Return the [X, Y] coordinate for the center point of the cell that contains the specified text.  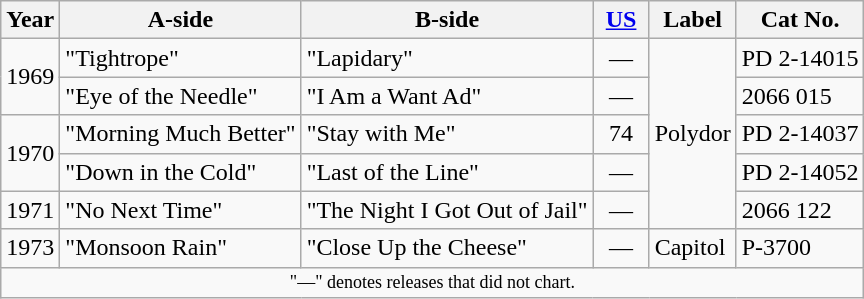
Capitol [692, 248]
"I Am a Want Ad" [447, 96]
"Morning Much Better" [180, 134]
1969 [30, 77]
Polydor [692, 134]
"Monsoon Rain" [180, 248]
"Last of the Line" [447, 172]
"Eye of the Needle" [180, 96]
2066 122 [800, 210]
Year [30, 20]
"Close Up the Cheese" [447, 248]
P-3700 [800, 248]
PD 2-14015 [800, 58]
1970 [30, 153]
"Down in the Cold" [180, 172]
74 [621, 134]
"Lapidary" [447, 58]
A-side [180, 20]
Cat No. [800, 20]
"Stay with Me" [447, 134]
US [621, 20]
PD 2-14052 [800, 172]
Label [692, 20]
"Tightrope" [180, 58]
B-side [447, 20]
2066 015 [800, 96]
1971 [30, 210]
1973 [30, 248]
"—" denotes releases that did not chart. [432, 282]
PD 2-14037 [800, 134]
"The Night I Got Out of Jail" [447, 210]
"No Next Time" [180, 210]
